Return (x, y) of the center of cell containing provided text 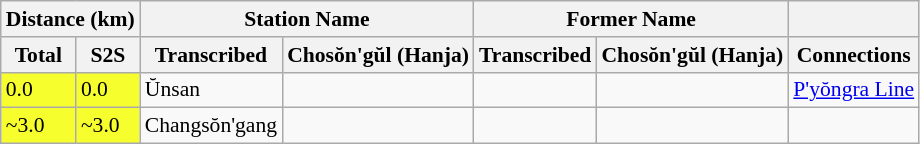
Connections (854, 55)
Changsŏn'gang (211, 126)
Distance (km) (70, 19)
S2S (108, 55)
Ŭnsan (211, 90)
Station Name (307, 19)
Former Name (631, 19)
P'yŏngra Line (854, 90)
Total (38, 55)
